Provide the [x, y] coordinate of the cell's center where the given text is located.  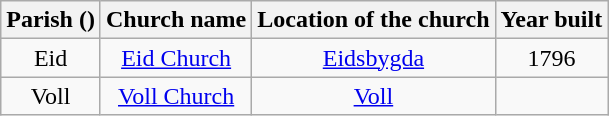
Voll Church [176, 96]
Eid [51, 58]
Year built [552, 20]
Parish () [51, 20]
Church name [176, 20]
Eid Church [176, 58]
1796 [552, 58]
Eidsbygda [374, 58]
Location of the church [374, 20]
